Search for the cell housing the specified text and yield its [X, Y] center coordinate. 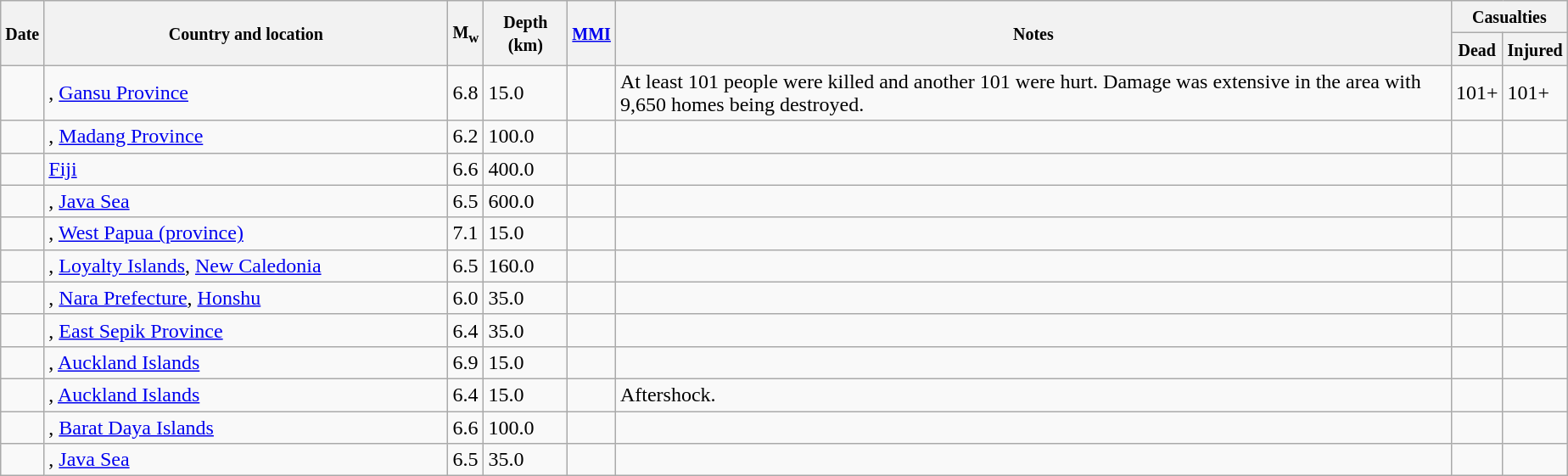
At least 101 people were killed and another 101 were hurt. Damage was extensive in the area with 9,650 homes being destroyed. [1033, 93]
160.0 [526, 266]
Country and location [246, 33]
Fiji [246, 169]
Date [22, 33]
, Nara Prefecture, Honshu [246, 298]
6.8 [466, 93]
, East Sepik Province [246, 330]
6.2 [466, 137]
Mw [466, 33]
, Gansu Province [246, 93]
, Loyalty Islands, New Caledonia [246, 266]
400.0 [526, 169]
, West Papua (province) [246, 233]
Dead [1476, 49]
600.0 [526, 201]
MMI [592, 33]
Casualties [1509, 17]
Injured [1535, 49]
Depth (km) [526, 33]
, Madang Province [246, 137]
6.0 [466, 298]
6.9 [466, 362]
Notes [1033, 33]
Aftershock. [1033, 395]
, Barat Daya Islands [246, 427]
7.1 [466, 233]
